Scan for the cell matching the given text and deliver its (X, Y) coordinate at center. 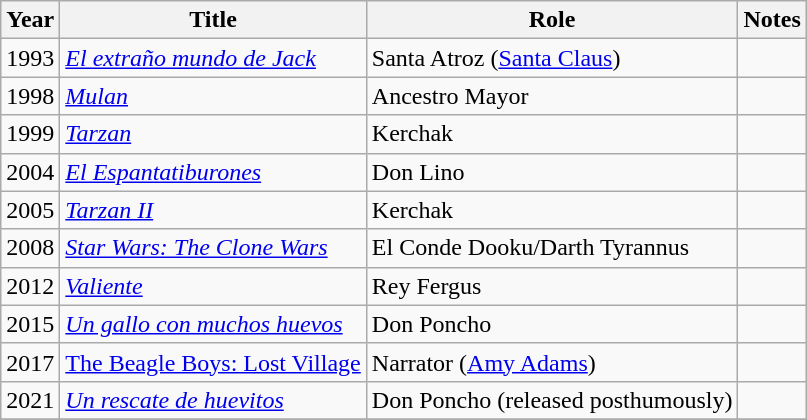
2005 (30, 210)
1998 (30, 96)
Don Poncho (released posthumously) (552, 400)
1999 (30, 134)
Santa Atroz (Santa Claus) (552, 58)
Title (213, 20)
1993 (30, 58)
2015 (30, 324)
Narrator (Amy Adams) (552, 362)
Don Poncho (552, 324)
El Espantatiburones (213, 172)
El extraño mundo de Jack (213, 58)
Notes (772, 20)
Star Wars: The Clone Wars (213, 248)
El Conde Dooku/Darth Tyrannus (552, 248)
2012 (30, 286)
Tarzan II (213, 210)
Un rescate de huevitos (213, 400)
The Beagle Boys: Lost Village (213, 362)
Mulan (213, 96)
Un gallo con muchos huevos (213, 324)
Tarzan (213, 134)
Don Lino (552, 172)
Ancestro Mayor (552, 96)
2008 (30, 248)
2021 (30, 400)
Rey Fergus (552, 286)
Year (30, 20)
Valiente (213, 286)
Role (552, 20)
2017 (30, 362)
2004 (30, 172)
